Capture the cell that displays the provided text and extract its (x, y) central coordinate. 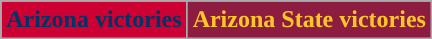
Arizona State victories (309, 20)
Arizona victories (94, 20)
